Return (x, y) of the center of cell containing provided text 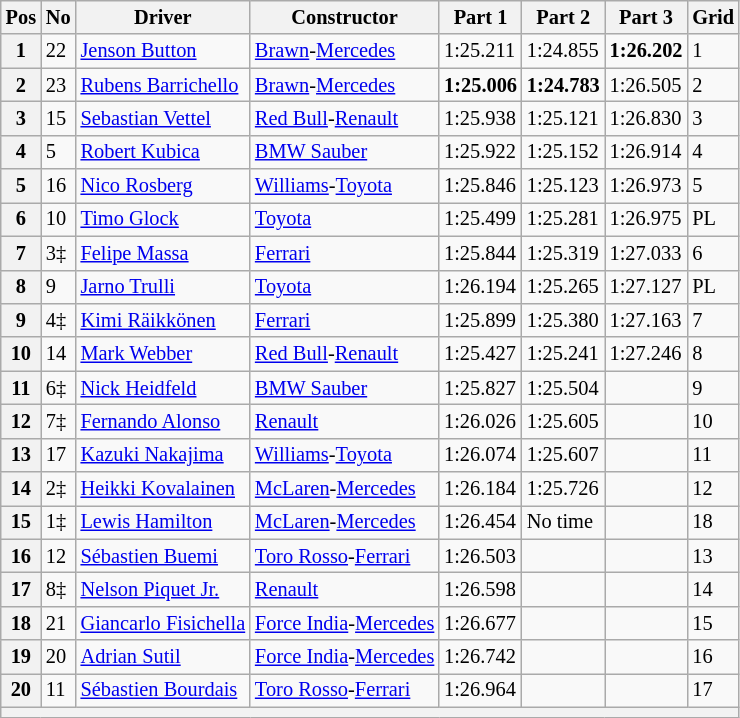
1:27.246 (646, 354)
Sébastien Buemi (163, 556)
8‡ (58, 589)
1:25.726 (564, 489)
1:26.074 (480, 455)
19 (21, 657)
1:24.783 (564, 85)
1:26.026 (480, 421)
4‡ (58, 320)
7‡ (58, 421)
Grid (713, 17)
Part 2 (564, 17)
23 (58, 85)
1:25.427 (480, 354)
1:25.938 (480, 118)
Giancarlo Fisichella (163, 623)
1:27.033 (646, 253)
Felipe Massa (163, 253)
1:25.265 (564, 287)
Lewis Hamilton (163, 522)
1:26.503 (480, 556)
Heikki Kovalainen (163, 489)
1:27.127 (646, 287)
Nico Rosberg (163, 186)
6‡ (58, 388)
1:26.505 (646, 85)
22 (58, 51)
1:26.202 (646, 51)
Nelson Piquet Jr. (163, 589)
Part 1 (480, 17)
1:26.830 (646, 118)
No time (564, 522)
1:25.241 (564, 354)
1:26.184 (480, 489)
Jarno Trulli (163, 287)
No (58, 17)
1:25.006 (480, 85)
1:25.605 (564, 421)
1:25.152 (564, 152)
Fernando Alonso (163, 421)
1:25.827 (480, 388)
1:26.742 (480, 657)
Rubens Barrichello (163, 85)
Sebastian Vettel (163, 118)
1:25.504 (564, 388)
Timo Glock (163, 219)
1:25.380 (564, 320)
1:27.163 (646, 320)
Constructor (344, 17)
Jenson Button (163, 51)
1:25.899 (480, 320)
21 (58, 623)
2‡ (58, 489)
1:26.598 (480, 589)
Mark Webber (163, 354)
1:26.454 (480, 522)
Adrian Sutil (163, 657)
1:26.975 (646, 219)
1:25.607 (564, 455)
1:26.973 (646, 186)
1‡ (58, 522)
Kimi Räikkönen (163, 320)
1:24.855 (564, 51)
Robert Kubica (163, 152)
1:26.677 (480, 623)
1:25.211 (480, 51)
1:26.914 (646, 152)
1:25.319 (564, 253)
Sébastien Bourdais (163, 690)
Nick Heidfeld (163, 388)
Part 3 (646, 17)
1:26.964 (480, 690)
1:25.123 (564, 186)
Kazuki Nakajima (163, 455)
1:25.121 (564, 118)
1:25.922 (480, 152)
1:25.846 (480, 186)
3‡ (58, 253)
1:25.499 (480, 219)
1:26.194 (480, 287)
Driver (163, 17)
1:25.844 (480, 253)
1:25.281 (564, 219)
Pos (21, 17)
